Scan for the cell matching the given text and deliver its [x, y] coordinate at center. 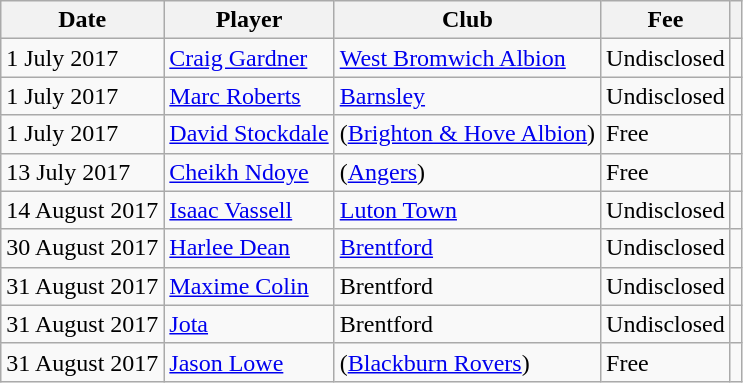
Club [467, 20]
Luton Town [467, 210]
David Stockdale [249, 134]
14 August 2017 [82, 210]
Date [82, 20]
Barnsley [467, 96]
Marc Roberts [249, 96]
Jota [249, 324]
Player [249, 20]
Maxime Colin [249, 286]
(Brighton & Hove Albion) [467, 134]
Craig Gardner [249, 58]
(Blackburn Rovers) [467, 362]
Harlee Dean [249, 248]
Isaac Vassell [249, 210]
Cheikh Ndoye [249, 172]
Jason Lowe [249, 362]
30 August 2017 [82, 248]
13 July 2017 [82, 172]
(Angers) [467, 172]
West Bromwich Albion [467, 58]
Fee [666, 20]
